Scan for the cell matching the given text and deliver its (X, Y) coordinate at center. 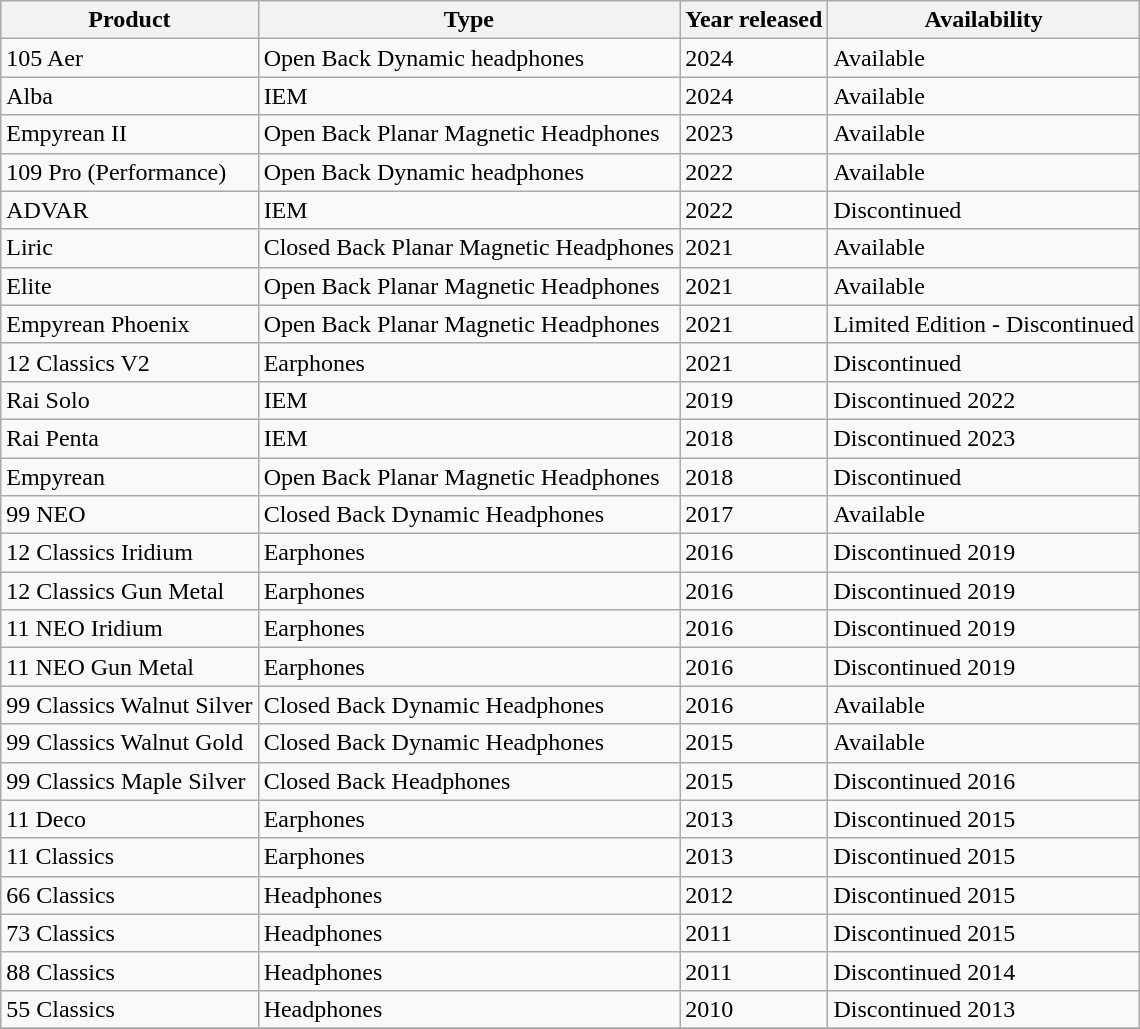
12 Classics V2 (130, 362)
Discontinued 2023 (984, 438)
105 Aer (130, 58)
99 Classics Walnut Silver (130, 705)
2012 (754, 895)
Product (130, 20)
66 Classics (130, 895)
Empyrean (130, 477)
88 Classics (130, 971)
Limited Edition - Discontinued (984, 324)
Type (469, 20)
Closed Back Headphones (469, 781)
2017 (754, 515)
99 Classics Walnut Gold (130, 743)
11 Classics (130, 857)
Liric (130, 248)
Empyrean II (130, 134)
Elite (130, 286)
12 Classics Iridium (130, 553)
Year released (754, 20)
Rai Penta (130, 438)
Alba (130, 96)
73 Classics (130, 933)
99 NEO (130, 515)
Discontinued 2022 (984, 400)
55 Classics (130, 1009)
2023 (754, 134)
12 Classics Gun Metal (130, 591)
Discontinued 2014 (984, 971)
Rai Solo (130, 400)
Closed Back Planar Magnetic Headphones (469, 248)
11 Deco (130, 819)
Availability (984, 20)
Empyrean Phoenix (130, 324)
Discontinued 2016 (984, 781)
109 Pro (Performance) (130, 172)
ADVAR (130, 210)
Discontinued 2013 (984, 1009)
11 NEO Iridium (130, 629)
2010 (754, 1009)
99 Classics Maple Silver (130, 781)
2019 (754, 400)
11 NEO Gun Metal (130, 667)
